Return the [x, y] coordinate for the center point of the cell that contains the specified text.  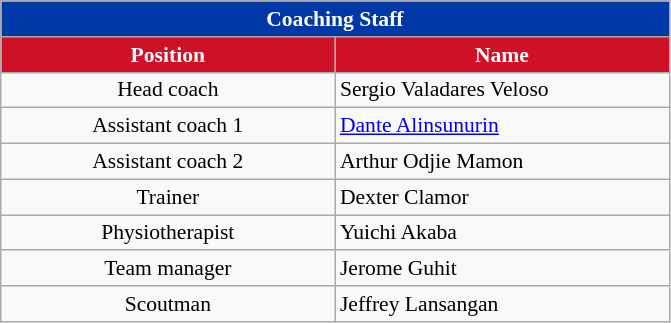
Assistant coach 2 [168, 162]
Dexter Clamor [502, 197]
Position [168, 55]
Team manager [168, 269]
Physiotherapist [168, 233]
Coaching Staff [335, 19]
Head coach [168, 90]
Arthur Odjie Mamon [502, 162]
Sergio Valadares Veloso [502, 90]
Jerome Guhit [502, 269]
Assistant coach 1 [168, 126]
Jeffrey Lansangan [502, 304]
Trainer [168, 197]
Scoutman [168, 304]
Yuichi Akaba [502, 233]
Name [502, 55]
Dante Alinsunurin [502, 126]
